Scan for the cell matching the given text and deliver its (x, y) coordinate at center. 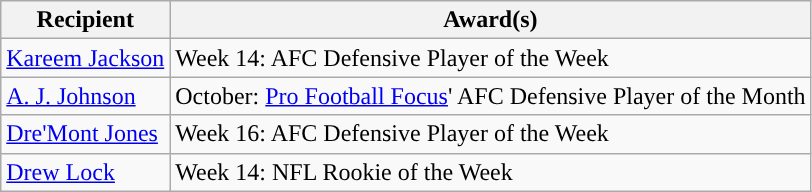
Week 16: AFC Defensive Player of the Week (490, 134)
Dre'Mont Jones (86, 134)
A. J. Johnson (86, 96)
Recipient (86, 20)
Week 14: NFL Rookie of the Week (490, 172)
Drew Lock (86, 172)
Award(s) (490, 20)
Week 14: AFC Defensive Player of the Week (490, 58)
October: Pro Football Focus' AFC Defensive Player of the Month (490, 96)
Kareem Jackson (86, 58)
